Provide the [x, y] coordinate of the cell's center where the given text is located.  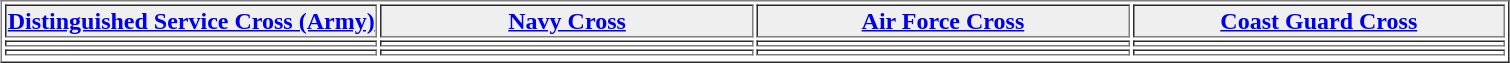
Air Force Cross [942, 20]
Distinguished Service Cross (Army) [192, 20]
Coast Guard Cross [1318, 20]
Navy Cross [568, 20]
